Identify which cell holds the provided text, then report its (x, y) central coordinate. 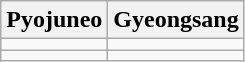
Pyojuneo (54, 20)
Gyeongsang (176, 20)
